Extract the (x, y) coordinate from the center of the cell holding the provided text.  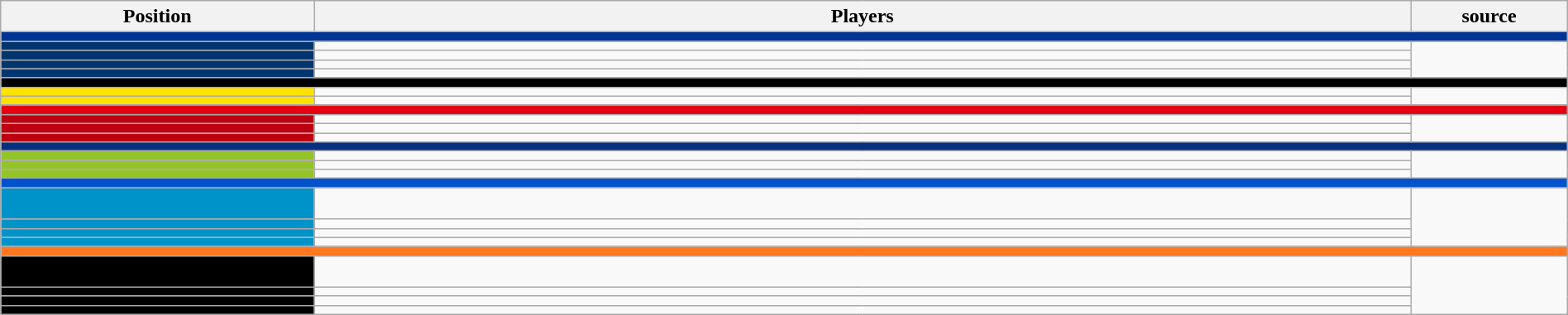
source (1489, 17)
Players (863, 17)
Position (157, 17)
